Return [X, Y] of the center of cell containing provided text 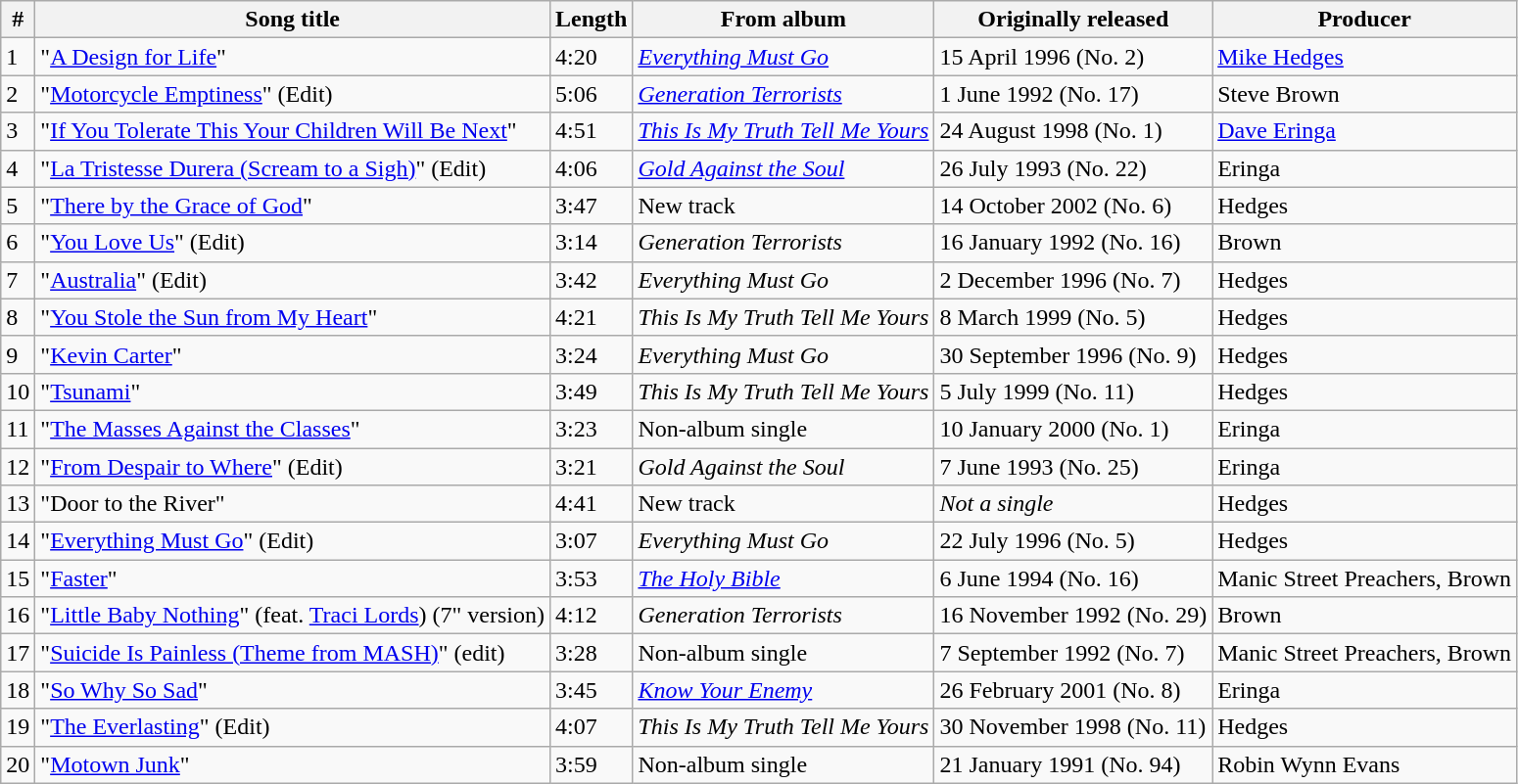
"There by the Grace of God" [293, 206]
19 [18, 727]
17 [18, 653]
3:49 [592, 392]
# [18, 20]
3:21 [592, 467]
"So Why So Sad" [293, 690]
2 December 1996 (No. 7) [1073, 280]
3:07 [592, 541]
4:41 [592, 504]
26 July 1993 (No. 22) [1073, 168]
4:07 [592, 727]
3 [18, 131]
9 [18, 354]
Song title [293, 20]
6 June 1994 (No. 16) [1073, 578]
14 [18, 541]
"You Stole the Sun from My Heart" [293, 317]
4:06 [592, 168]
18 [18, 690]
"Door to the River" [293, 504]
12 [18, 467]
"From Despair to Where" (Edit) [293, 467]
1 June 1992 (No. 17) [1073, 94]
"Suicide Is Painless (Theme from MASH)" (edit) [293, 653]
"Motorcycle Emptiness" (Edit) [293, 94]
16 January 1992 (No. 16) [1073, 243]
3:24 [592, 354]
24 August 1998 (No. 1) [1073, 131]
3:47 [592, 206]
7 [18, 280]
26 February 2001 (No. 8) [1073, 690]
7 June 1993 (No. 25) [1073, 467]
10 January 2000 (No. 1) [1073, 429]
Know Your Enemy [783, 690]
16 November 1992 (No. 29) [1073, 616]
"Motown Junk" [293, 764]
8 March 1999 (No. 5) [1073, 317]
Dave Eringa [1365, 131]
"Kevin Carter" [293, 354]
22 July 1996 (No. 5) [1073, 541]
Not a single [1073, 504]
"The Masses Against the Classes" [293, 429]
Steve Brown [1365, 94]
5 July 1999 (No. 11) [1073, 392]
3:45 [592, 690]
"Tsunami" [293, 392]
"You Love Us" (Edit) [293, 243]
4:51 [592, 131]
15 April 1996 (No. 2) [1073, 57]
3:28 [592, 653]
3:53 [592, 578]
"A Design for Life" [293, 57]
"If You Tolerate This Your Children Will Be Next" [293, 131]
10 [18, 392]
30 September 1996 (No. 9) [1073, 354]
"Australia" (Edit) [293, 280]
1 [18, 57]
4:12 [592, 616]
"The Everlasting" (Edit) [293, 727]
13 [18, 504]
4 [18, 168]
4:21 [592, 317]
Length [592, 20]
3:23 [592, 429]
20 [18, 764]
Producer [1365, 20]
Mike Hedges [1365, 57]
8 [18, 317]
Originally released [1073, 20]
21 January 1991 (No. 94) [1073, 764]
16 [18, 616]
6 [18, 243]
30 November 1998 (No. 11) [1073, 727]
5 [18, 206]
"Faster" [293, 578]
3:59 [592, 764]
3:14 [592, 243]
7 September 1992 (No. 7) [1073, 653]
"La Tristesse Durera (Scream to a Sigh)" (Edit) [293, 168]
Robin Wynn Evans [1365, 764]
2 [18, 94]
4:20 [592, 57]
11 [18, 429]
15 [18, 578]
"Everything Must Go" (Edit) [293, 541]
From album [783, 20]
3:42 [592, 280]
"Little Baby Nothing" (feat. Traci Lords) (7" version) [293, 616]
14 October 2002 (No. 6) [1073, 206]
The Holy Bible [783, 578]
5:06 [592, 94]
